Find where the given text appears and provide that cell's center as (X, Y) coordinate. 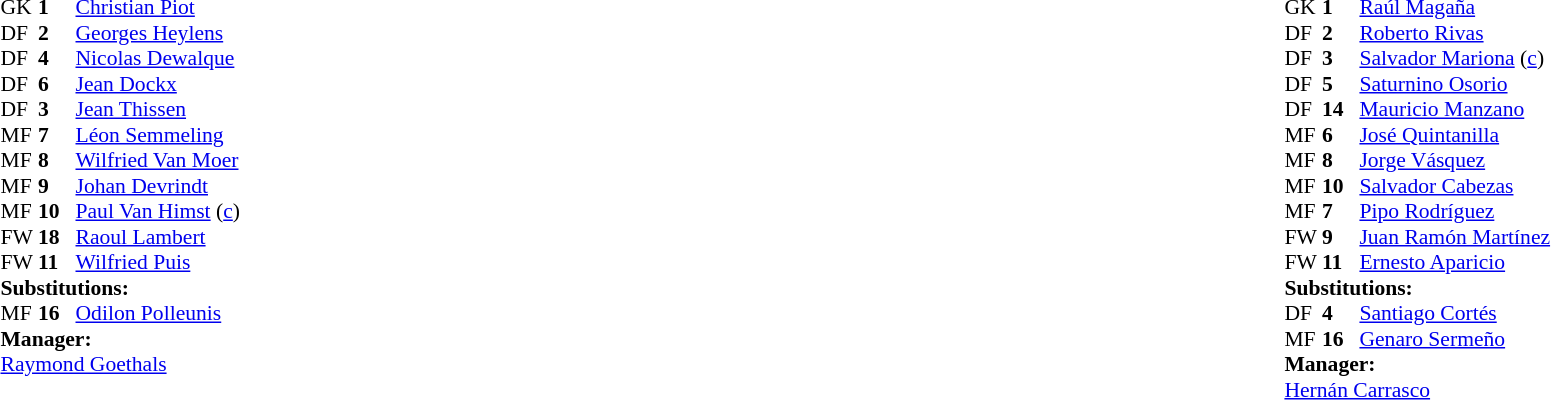
Mauricio Manzano (1454, 109)
Pipo Rodríguez (1454, 211)
Paul Van Himst (c) (158, 211)
Jean Dockx (158, 84)
Juan Ramón Martínez (1454, 237)
Wilfried Puis (158, 263)
Jorge Vásquez (1454, 161)
José Quintanilla (1454, 135)
Saturnino Osorio (1454, 84)
Genaro Sermeño (1454, 339)
5 (1341, 84)
Raymond Goethals (120, 365)
Nicolas Dewalque (158, 59)
Léon Semmeling (158, 135)
18 (57, 237)
Salvador Mariona (c) (1454, 59)
Santiago Cortés (1454, 313)
Ernesto Aparicio (1454, 263)
Wilfried Van Moer (158, 161)
Jean Thissen (158, 109)
Raoul Lambert (158, 237)
Johan Devrindt (158, 186)
Roberto Rivas (1454, 33)
Georges Heylens (158, 33)
Odilon Polleunis (158, 313)
14 (1341, 109)
Salvador Cabezas (1454, 186)
